Return the [x, y] coordinate for the center point of the cell that contains the specified text.  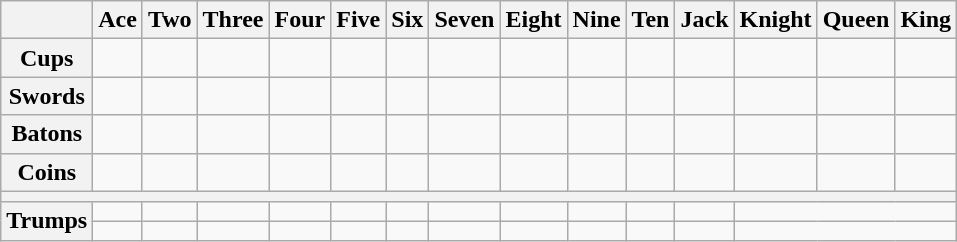
Six [408, 20]
Batons [47, 134]
Seven [464, 20]
Knight [776, 20]
Ten [650, 20]
Three [233, 20]
Five [358, 20]
Jack [704, 20]
Coins [47, 172]
Two [170, 20]
King [926, 20]
Swords [47, 96]
Cups [47, 58]
Ace [118, 20]
Queen [856, 20]
Trumps [47, 221]
Four [300, 20]
Eight [534, 20]
Nine [596, 20]
